Scan for the cell matching the given text and deliver its [X, Y] coordinate at center. 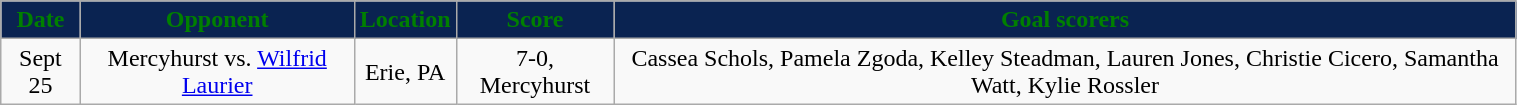
Mercyhurst vs. Wilfrid Laurier [217, 72]
Date [40, 20]
Cassea Schols, Pamela Zgoda, Kelley Steadman, Lauren Jones, Christie Cicero, Samantha Watt, Kylie Rossler [1065, 72]
Opponent [217, 20]
Sept 25 [40, 72]
Location [405, 20]
7-0, Mercyhurst [535, 72]
Goal scorers [1065, 20]
Score [535, 20]
Erie, PA [405, 72]
